From the cell containing the given text, extract its center point as (x, y) coordinate. 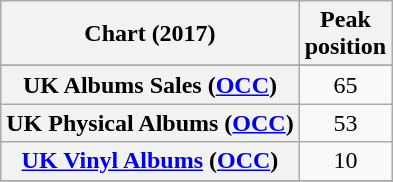
UK Vinyl Albums (OCC) (150, 161)
Chart (2017) (150, 34)
10 (345, 161)
UK Physical Albums (OCC) (150, 123)
65 (345, 85)
Peak position (345, 34)
UK Albums Sales (OCC) (150, 85)
53 (345, 123)
